Search for the cell housing the specified text and yield its (X, Y) center coordinate. 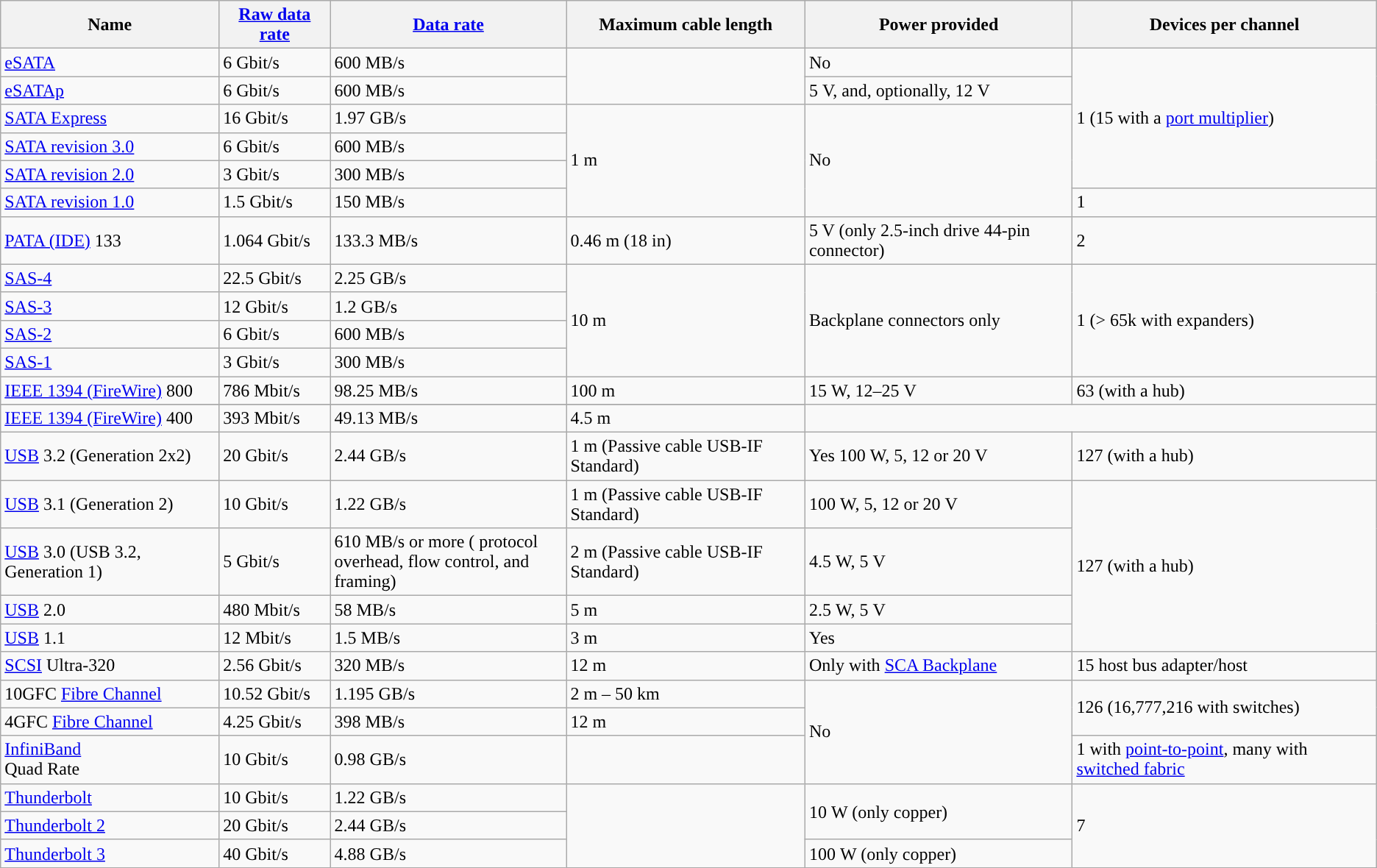
1.2 GB/s (449, 306)
SCSI Ultra-320 (110, 666)
786 Mbit/s (275, 391)
2.56 Gbit/s (275, 666)
IEEE 1394 (FireWire) 800 (110, 391)
0.98 GB/s (449, 759)
InfiniBandQuad Rate (110, 759)
49.13 MB/s (449, 419)
SATA revision 2.0 (110, 174)
63 (with a hub) (1224, 391)
4.25 Gbit/s (275, 722)
16 Gbit/s (275, 118)
15 W, 12–25 V (939, 391)
2 m (Passive cable USB-IF Standard) (686, 562)
10.52 Gbit/s (275, 694)
22.5 Gbit/s (275, 278)
Only with SCA Backplane (939, 666)
1.5 MB/s (449, 638)
Thunderbolt (110, 797)
SAS-3 (110, 306)
100 W, 5, 12 or 20 V (939, 505)
PATA (IDE) 133 (110, 240)
12 Gbit/s (275, 306)
1.5 Gbit/s (275, 202)
Maximum cable length (686, 25)
2.5 W, 5 V (939, 610)
SAS-2 (110, 334)
SAS-1 (110, 362)
USB 3.0 (USB 3.2, Generation 1) (110, 562)
1 with point-to-point, many with switched fabric (1224, 759)
Thunderbolt 2 (110, 825)
4GFC Fibre Channel (110, 722)
320 MB/s (449, 666)
126 (16,777,216 with switches) (1224, 708)
Data rate (449, 25)
5 V (only 2.5-inch drive 44-pin connector) (939, 240)
Name (110, 25)
4.5 m (686, 419)
SAS-4 (110, 278)
150 MB/s (449, 202)
398 MB/s (449, 722)
4.88 GB/s (449, 853)
10 W (only copper) (939, 811)
1 (> 65k with expanders) (1224, 320)
1 (1224, 202)
2 (1224, 240)
12 Mbit/s (275, 638)
4.5 W, 5 V (939, 562)
1 m (686, 160)
3 m (686, 638)
7 (1224, 825)
100 m (686, 391)
10 m (686, 320)
100 W (only copper) (939, 853)
USB 3.1 (Generation 2) (110, 505)
5 V, and, optionally, 12 V (939, 90)
0.46 m (18 in) (686, 240)
10GFC Fibre Channel (110, 694)
Raw data rate (275, 25)
Backplane connectors only (939, 320)
1.97 GB/s (449, 118)
1.064 Gbit/s (275, 240)
5 m (686, 610)
480 Mbit/s (275, 610)
58 MB/s (449, 610)
IEEE 1394 (FireWire) 400 (110, 419)
Thunderbolt 3 (110, 853)
USB 3.2 (Generation 2x2) (110, 456)
Yes (939, 638)
1 (15 with a port multiplier) (1224, 118)
1.195 GB/s (449, 694)
393 Mbit/s (275, 419)
Yes 100 W, 5, 12 or 20 V (939, 456)
SATA revision 3.0 (110, 146)
eSATA (110, 63)
2 m – 50 km (686, 694)
SATA revision 1.0 (110, 202)
SATA Express (110, 118)
Power provided (939, 25)
15 host bus adapter/host (1224, 666)
5 Gbit/s (275, 562)
98.25 MB/s (449, 391)
133.3 MB/s (449, 240)
Devices per channel (1224, 25)
40 Gbit/s (275, 853)
USB 2.0 (110, 610)
USB 1.1 (110, 638)
eSATAp (110, 90)
2.25 GB/s (449, 278)
610 MB/s or more ( protocol overhead, flow control, and framing) (449, 562)
